Locate the cell with the specified text and output its (x, y) center coordinate. 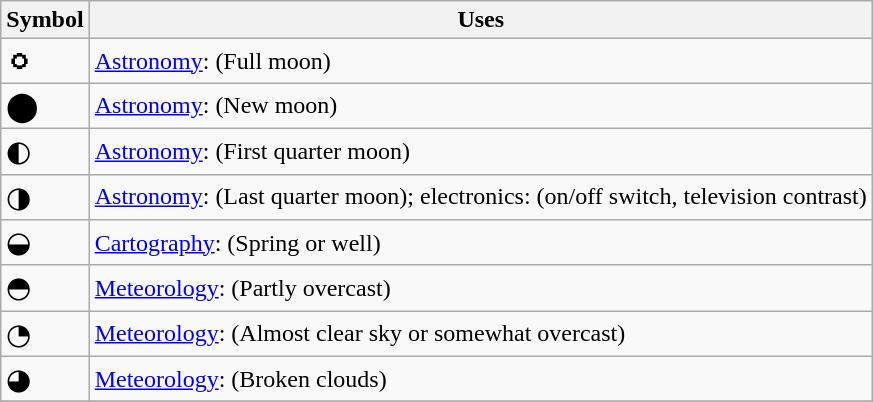
◓ (45, 288)
Symbol (45, 20)
Astronomy: (Last quarter moon); electronics: (on/off switch, television contrast) (480, 197)
Meteorology: (Partly overcast) (480, 288)
Astronomy: (First quarter moon) (480, 151)
◔ (45, 334)
◑ (45, 197)
◐ (45, 151)
Meteorology: (Almost clear sky or somewhat overcast) (480, 334)
⭘ (45, 61)
Uses (480, 20)
Cartography: (Spring or well) (480, 243)
Astronomy: (New moon) (480, 106)
◒ (45, 243)
Meteorology: (Broken clouds) (480, 379)
◕ (45, 379)
⬤ (45, 106)
Astronomy: (Full moon) (480, 61)
